Capture the cell that displays the provided text and extract its [x, y] central coordinate. 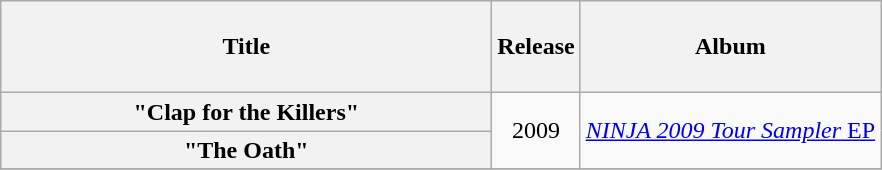
Album [730, 47]
Release [536, 47]
2009 [536, 131]
"The Oath" [246, 150]
Title [246, 47]
NINJA 2009 Tour Sampler EP [730, 131]
"Clap for the Killers" [246, 112]
